Output the [X, Y] coordinate of the center of the cell containing the given text.  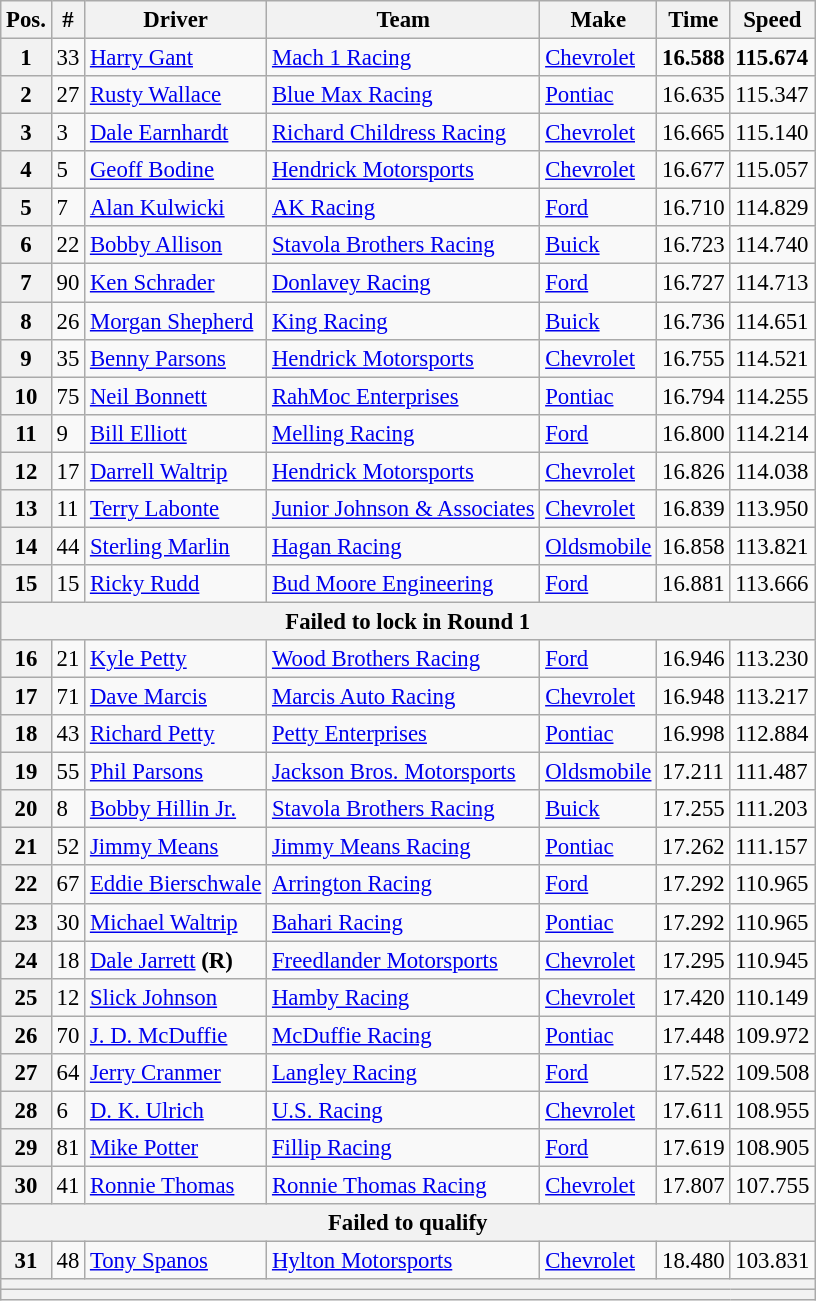
19 [26, 772]
17.611 [694, 1110]
Ken Schrader [176, 283]
17.420 [694, 997]
115.140 [772, 133]
16.946 [694, 659]
67 [68, 885]
114.214 [772, 433]
16.588 [694, 58]
115.057 [772, 170]
Rusty Wallace [176, 95]
2 [26, 95]
Sterling Marlin [176, 546]
115.674 [772, 58]
Morgan Shepherd [176, 321]
D. K. Ulrich [176, 1110]
17.255 [694, 809]
Kyle Petty [176, 659]
RahMoc Enterprises [404, 396]
Freedlander Motorsports [404, 960]
110.149 [772, 997]
70 [68, 1035]
16.998 [694, 734]
Ronnie Thomas Racing [404, 1185]
Mike Potter [176, 1148]
J. D. McDuffie [176, 1035]
Team [404, 20]
Dale Earnhardt [176, 133]
75 [68, 396]
14 [26, 546]
King Racing [404, 321]
16.677 [694, 170]
Slick Johnson [176, 997]
41 [68, 1185]
16.710 [694, 208]
Richard Petty [176, 734]
20 [26, 809]
43 [68, 734]
114.740 [772, 245]
Marcis Auto Racing [404, 697]
113.950 [772, 509]
16.800 [694, 433]
113.821 [772, 546]
Richard Childress Racing [404, 133]
33 [68, 58]
17.448 [694, 1035]
16.839 [694, 509]
McDuffie Racing [404, 1035]
64 [68, 1073]
Failed to lock in Round 1 [408, 621]
Petty Enterprises [404, 734]
16.948 [694, 697]
16.826 [694, 471]
Alan Kulwicki [176, 208]
Jimmy Means [176, 847]
Langley Racing [404, 1073]
Hylton Motorsports [404, 1261]
Speed [772, 20]
81 [68, 1148]
Bobby Allison [176, 245]
Phil Parsons [176, 772]
17.807 [694, 1185]
Eddie Bierschwale [176, 885]
Blue Max Racing [404, 95]
Mach 1 Racing [404, 58]
16.755 [694, 358]
108.955 [772, 1110]
16 [26, 659]
U.S. Racing [404, 1110]
Neil Bonnett [176, 396]
Bud Moore Engineering [404, 584]
108.905 [772, 1148]
Hamby Racing [404, 997]
48 [68, 1261]
13 [26, 509]
55 [68, 772]
17.522 [694, 1073]
109.508 [772, 1073]
Dale Jarrett (R) [176, 960]
113.230 [772, 659]
Arrington Racing [404, 885]
Terry Labonte [176, 509]
17.262 [694, 847]
115.347 [772, 95]
114.713 [772, 283]
23 [26, 922]
114.038 [772, 471]
111.203 [772, 809]
Jimmy Means Racing [404, 847]
Ricky Rudd [176, 584]
44 [68, 546]
25 [26, 997]
Bobby Hillin Jr. [176, 809]
16.635 [694, 95]
Bill Elliott [176, 433]
17.211 [694, 772]
114.829 [772, 208]
10 [26, 396]
16.881 [694, 584]
29 [26, 1148]
35 [68, 358]
Jerry Cranmer [176, 1073]
Bahari Racing [404, 922]
16.723 [694, 245]
# [68, 20]
Ronnie Thomas [176, 1185]
110.945 [772, 960]
Junior Johnson & Associates [404, 509]
Geoff Bodine [176, 170]
Tony Spanos [176, 1261]
18.480 [694, 1261]
103.831 [772, 1261]
4 [26, 170]
111.157 [772, 847]
16.858 [694, 546]
AK Racing [404, 208]
17.295 [694, 960]
16.794 [694, 396]
114.651 [772, 321]
111.487 [772, 772]
Pos. [26, 20]
31 [26, 1261]
1 [26, 58]
113.666 [772, 584]
28 [26, 1110]
16.727 [694, 283]
Hagan Racing [404, 546]
113.217 [772, 697]
71 [68, 697]
Time [694, 20]
114.521 [772, 358]
Wood Brothers Racing [404, 659]
16.665 [694, 133]
Harry Gant [176, 58]
114.255 [772, 396]
52 [68, 847]
17.619 [694, 1148]
Dave Marcis [176, 697]
112.884 [772, 734]
Driver [176, 20]
Make [598, 20]
109.972 [772, 1035]
Benny Parsons [176, 358]
Michael Waltrip [176, 922]
16.736 [694, 321]
107.755 [772, 1185]
90 [68, 283]
Jackson Bros. Motorsports [404, 772]
24 [26, 960]
Fillip Racing [404, 1148]
Donlavey Racing [404, 283]
Darrell Waltrip [176, 471]
Failed to qualify [408, 1223]
Melling Racing [404, 433]
